Provide the (x, y) coordinate of the cell's center where the given text is located.  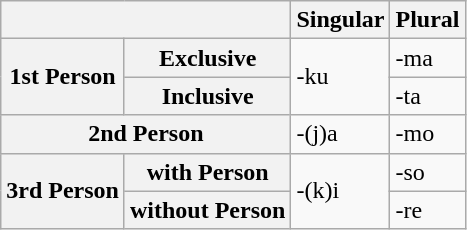
Plural (428, 20)
Inclusive (207, 96)
-ku (340, 77)
1st Person (63, 77)
-ta (428, 96)
-so (428, 172)
Singular (340, 20)
-mo (428, 134)
without Person (207, 210)
-(k)i (340, 191)
-ma (428, 58)
with Person (207, 172)
3rd Person (63, 191)
-re (428, 210)
-(j)a (340, 134)
2nd Person (146, 134)
Exclusive (207, 58)
